Output the (X, Y) coordinate of the center of the cell containing the given text.  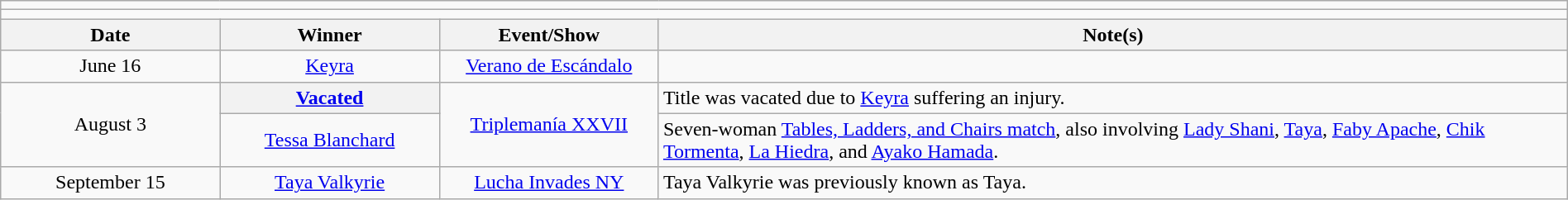
Note(s) (1113, 35)
Triplemanía XXVII (549, 124)
Lucha Invades NY (549, 183)
Vacated (329, 98)
Seven-woman Tables, Ladders, and Chairs match, also involving Lady Shani, Taya, Faby Apache, Chik Tormenta, La Hiedra, and Ayako Hamada. (1113, 140)
Tessa Blanchard (329, 140)
Event/Show (549, 35)
Keyra (329, 66)
June 16 (111, 66)
September 15 (111, 183)
Title was vacated due to Keyra suffering an injury. (1113, 98)
August 3 (111, 124)
Date (111, 35)
Taya Valkyrie (329, 183)
Winner (329, 35)
Taya Valkyrie was previously known as Taya. (1113, 183)
Verano de Escándalo (549, 66)
